Scan for the cell matching the given text and deliver its (x, y) coordinate at center. 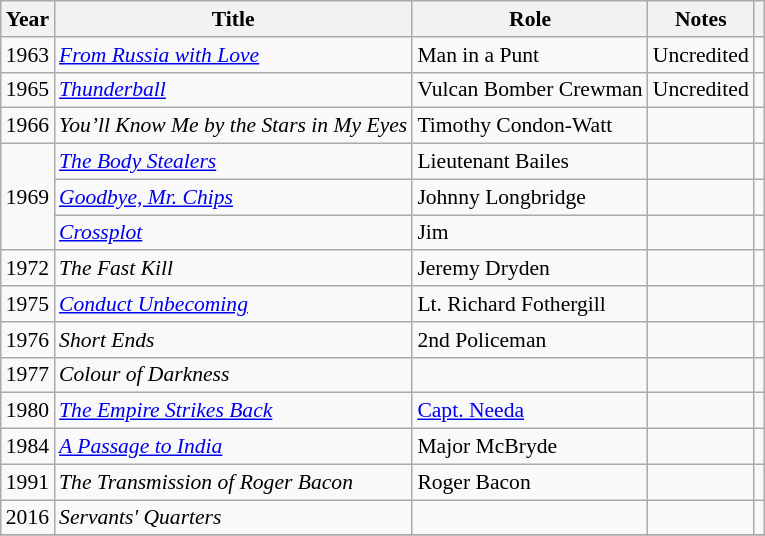
From Russia with Love (233, 55)
Title (233, 19)
1975 (28, 304)
Man in a Punt (530, 55)
1977 (28, 375)
Timothy Condon-Watt (530, 126)
Johnny Longbridge (530, 197)
1966 (28, 126)
1991 (28, 482)
Role (530, 19)
The Body Stealers (233, 162)
1984 (28, 447)
Capt. Needa (530, 411)
1965 (28, 90)
1969 (28, 198)
Notes (701, 19)
Vulcan Bomber Crewman (530, 90)
2nd Policeman (530, 340)
Servants' Quarters (233, 518)
You’ll Know Me by the Stars in My Eyes (233, 126)
The Fast Kill (233, 269)
Thunderball (233, 90)
Short Ends (233, 340)
Jeremy Dryden (530, 269)
Colour of Darkness (233, 375)
A Passage to India (233, 447)
Lt. Richard Fothergill (530, 304)
Lieutenant Bailes (530, 162)
1972 (28, 269)
Roger Bacon (530, 482)
Conduct Unbecoming (233, 304)
1976 (28, 340)
Crossplot (233, 233)
1963 (28, 55)
2016 (28, 518)
The Empire Strikes Back (233, 411)
Jim (530, 233)
Year (28, 19)
Goodbye, Mr. Chips (233, 197)
Major McBryde (530, 447)
1980 (28, 411)
The Transmission of Roger Bacon (233, 482)
